Determine the (X, Y) coordinate at the center of the cell enclosing the given text.  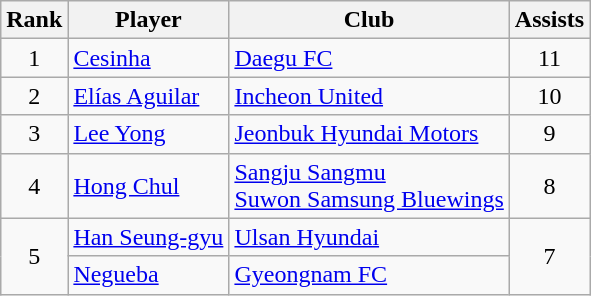
7 (549, 256)
Ulsan Hyundai (369, 237)
3 (34, 134)
Han Seung-gyu (148, 237)
Incheon United (369, 96)
8 (549, 186)
Club (369, 20)
4 (34, 186)
Elías Aguilar (148, 96)
Negueba (148, 275)
Jeonbuk Hyundai Motors (369, 134)
5 (34, 256)
Sangju SangmuSuwon Samsung Bluewings (369, 186)
Cesinha (148, 58)
1 (34, 58)
Player (148, 20)
Lee Yong (148, 134)
10 (549, 96)
2 (34, 96)
Rank (34, 20)
9 (549, 134)
Assists (549, 20)
Gyeongnam FC (369, 275)
Hong Chul (148, 186)
11 (549, 58)
Daegu FC (369, 58)
